Identify which cell holds the provided text, then report its (X, Y) central coordinate. 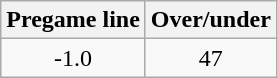
-1.0 (74, 58)
47 (210, 58)
Pregame line (74, 20)
Over/under (210, 20)
